Find where the given text appears and provide that cell's center as [X, Y] coordinate. 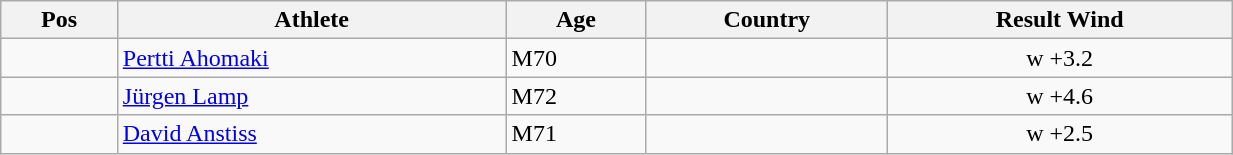
Country [767, 20]
Athlete [312, 20]
M70 [576, 58]
David Anstiss [312, 134]
Jürgen Lamp [312, 96]
Age [576, 20]
M72 [576, 96]
w +2.5 [1060, 134]
w +3.2 [1060, 58]
Result Wind [1060, 20]
w +4.6 [1060, 96]
Pos [60, 20]
M71 [576, 134]
Pertti Ahomaki [312, 58]
